Determine the (x, y) coordinate at the center of the cell enclosing the given text.  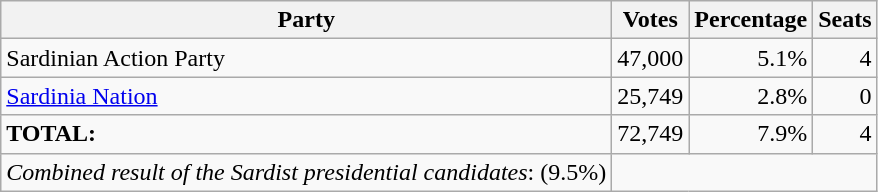
0 (845, 96)
2.8% (751, 96)
72,749 (650, 134)
Seats (845, 20)
Votes (650, 20)
Party (306, 20)
Percentage (751, 20)
Sardinian Action Party (306, 58)
Sardinia Nation (306, 96)
5.1% (751, 58)
47,000 (650, 58)
25,749 (650, 96)
7.9% (751, 134)
Combined result of the Sardist presidential candidates: (9.5%) (306, 172)
TOTAL: (306, 134)
